Provide the [X, Y] coordinate of the cell's center where the given text is located.  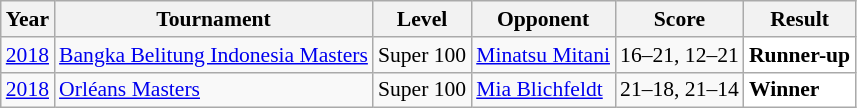
Bangka Belitung Indonesia Masters [214, 55]
Year [28, 19]
Winner [800, 90]
16–21, 12–21 [680, 55]
Level [422, 19]
Score [680, 19]
Mia Blichfeldt [543, 90]
Runner-up [800, 55]
Tournament [214, 19]
21–18, 21–14 [680, 90]
Result [800, 19]
Minatsu Mitani [543, 55]
Orléans Masters [214, 90]
Opponent [543, 19]
